Extract the [X, Y] coordinate from the center of the cell holding the provided text.  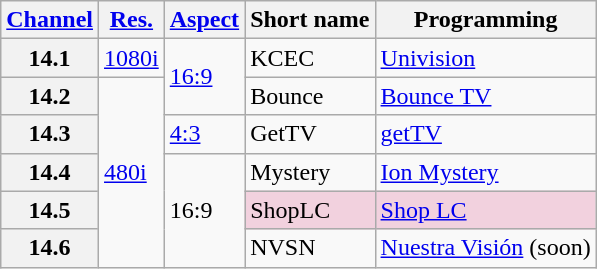
Nuestra Visión (soon) [486, 248]
Bounce TV [486, 96]
Ion Mystery [486, 172]
14.5 [50, 210]
Bounce [310, 96]
ShopLC [310, 210]
Univision [486, 58]
NVSN [310, 248]
480i [132, 172]
Aspect [204, 20]
KCEC [310, 58]
14.3 [50, 134]
Short name [310, 20]
Mystery [310, 172]
Channel [50, 20]
14.6 [50, 248]
GetTV [310, 134]
Res. [132, 20]
getTV [486, 134]
14.4 [50, 172]
4:3 [204, 134]
14.2 [50, 96]
14.1 [50, 58]
1080i [132, 58]
Shop LC [486, 210]
Programming [486, 20]
